Return [X, Y] of the center of cell containing provided text 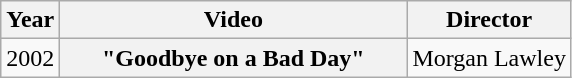
Director [490, 20]
Morgan Lawley [490, 58]
Year [30, 20]
"Goodbye on a Bad Day" [234, 58]
Video [234, 20]
2002 [30, 58]
